Return (x, y) of the center of cell containing provided text 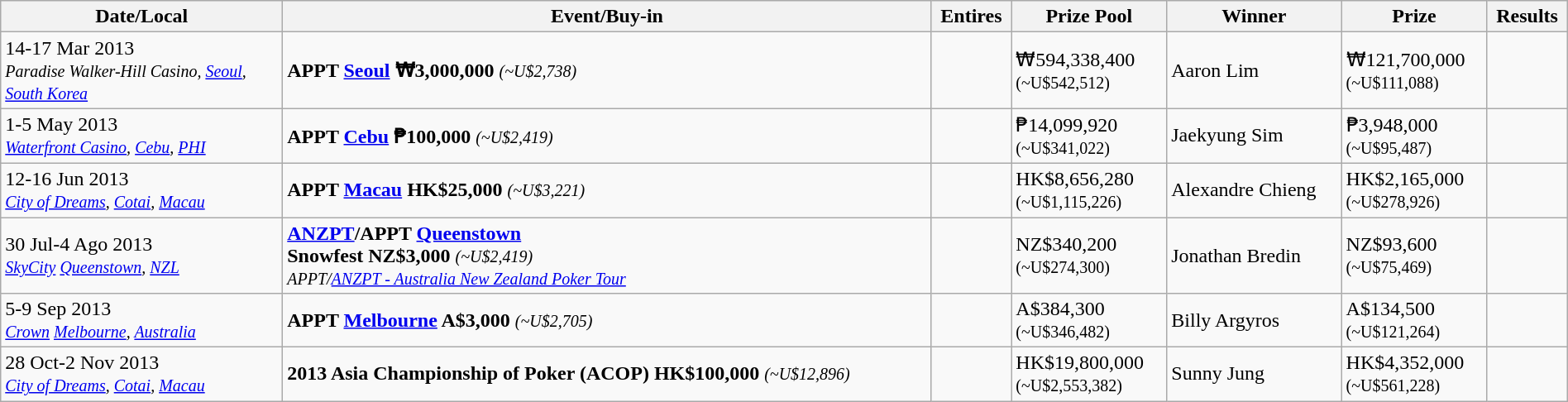
APPT Macau HK$25,000 (~U$3,221) (607, 190)
₱3,948,000(~U$95,487) (1414, 136)
12-16 Jun 2013City of Dreams, Cotai, Macau (142, 190)
NZ$93,600(~U$75,469) (1414, 255)
Event/Buy-in (607, 17)
28 Oct-2 Nov 2013City of Dreams, Cotai, Macau (142, 374)
₩121,700,000(~U$111,088) (1414, 70)
Jonathan Bredin (1254, 255)
A$134,500(~U$121,264) (1414, 321)
14-17 Mar 2013Paradise Walker-Hill Casino, Seoul, South Korea (142, 70)
APPT Seoul ₩3,000,000 (~U$2,738) (607, 70)
NZ$340,200(~U$274,300) (1089, 255)
2013 Asia Championship of Poker (ACOP) HK$100,000 (~U$12,896) (607, 374)
Billy Argyros (1254, 321)
ANZPT/APPT QueenstownSnowfest NZ$3,000 (~U$2,419)APPT/ANZPT - Australia New Zealand Poker Tour (607, 255)
Results (1527, 17)
HK$8,656,280(~U$1,115,226) (1089, 190)
Date/Local (142, 17)
Alexandre Chieng (1254, 190)
APPT Cebu ₱100,000 (~U$2,419) (607, 136)
₱14,099,920(~U$341,022) (1089, 136)
Prize Pool (1089, 17)
A$384,300(~U$346,482) (1089, 321)
Prize (1414, 17)
Sunny Jung (1254, 374)
₩594,338,400(~U$542,512) (1089, 70)
Jaekyung Sim (1254, 136)
30 Jul-4 Ago 2013SkyCity Queenstown, NZL (142, 255)
HK$19,800,000(~U$2,553,382) (1089, 374)
5-9 Sep 2013Crown Melbourne, Australia (142, 321)
HK$4,352,000(~U$561,228) (1414, 374)
Winner (1254, 17)
1-5 May 2013Waterfront Casino, Cebu, PHI (142, 136)
Aaron Lim (1254, 70)
APPT Melbourne A$3,000 (~U$2,705) (607, 321)
HK$2,165,000(~U$278,926) (1414, 190)
Entires (971, 17)
